Identify which cell holds the provided text, then report its (x, y) central coordinate. 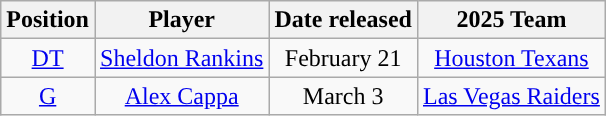
2025 Team (511, 20)
G (48, 96)
March 3 (344, 96)
Position (48, 20)
Houston Texans (511, 58)
DT (48, 58)
Las Vegas Raiders (511, 96)
Alex Cappa (181, 96)
Sheldon Rankins (181, 58)
Date released (344, 20)
Player (181, 20)
February 21 (344, 58)
